Locate the cell with the specified text and output its [X, Y] center coordinate. 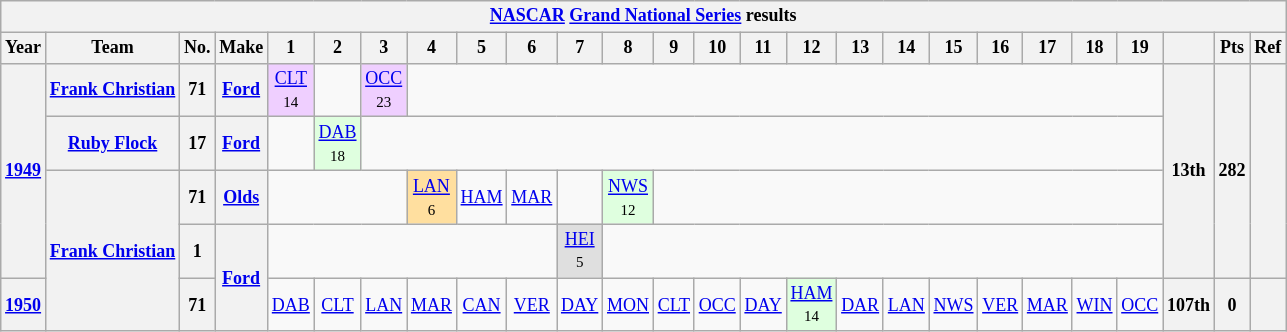
11 [763, 48]
Make [242, 48]
Olds [242, 197]
DAR [860, 305]
13 [860, 48]
WIN [1094, 305]
Year [24, 48]
7 [580, 48]
15 [954, 48]
282 [1232, 170]
CLT14 [290, 90]
Ruby Flock [112, 144]
DAB [290, 305]
8 [628, 48]
4 [432, 48]
3 [384, 48]
HAM14 [812, 305]
19 [1140, 48]
18 [1094, 48]
1949 [24, 170]
6 [532, 48]
13th [1189, 170]
0 [1232, 305]
CAN [482, 305]
HAM [482, 197]
MON [628, 305]
OCC23 [384, 90]
NASCAR Grand National Series results [644, 16]
1950 [24, 305]
10 [717, 48]
NWS12 [628, 197]
5 [482, 48]
NWS [954, 305]
HEI5 [580, 251]
Team [112, 48]
2 [338, 48]
16 [1000, 48]
Ref [1268, 48]
LAN6 [432, 197]
14 [906, 48]
DAB18 [338, 144]
No. [198, 48]
107th [1189, 305]
Pts [1232, 48]
12 [812, 48]
9 [674, 48]
